Find where the given text appears and provide that cell's center as (x, y) coordinate. 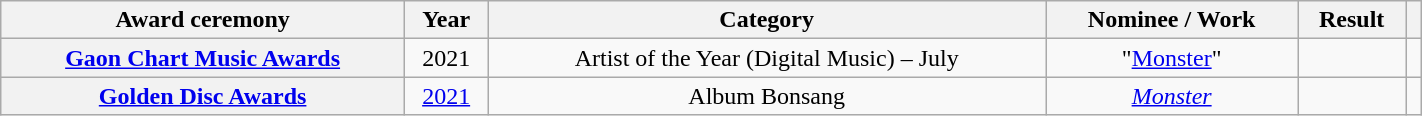
Golden Disc Awards (203, 96)
Nominee / Work (1172, 20)
Album Bonsang (767, 96)
Year (446, 20)
Result (1352, 20)
Award ceremony (203, 20)
Gaon Chart Music Awards (203, 58)
Artist of the Year (Digital Music) – July (767, 58)
Category (767, 20)
Monster (1172, 96)
"Monster" (1172, 58)
